Extract the [X, Y] coordinate from the center of the cell holding the provided text.  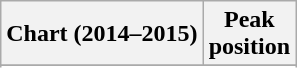
Peakposition [249, 34]
Chart (2014–2015) [102, 34]
